Return [x, y] of the center of cell containing provided text 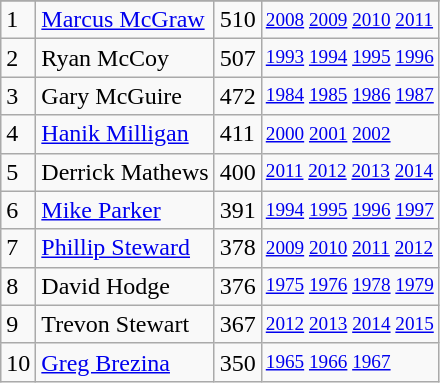
510 [238, 20]
6 [18, 210]
472 [238, 96]
391 [238, 210]
2011 2012 2013 2014 [350, 172]
Phillip Steward [125, 248]
Ryan McCoy [125, 58]
400 [238, 172]
2000 2001 2002 [350, 134]
2012 2013 2014 2015 [350, 324]
Hanik Milligan [125, 134]
2008 2009 2010 2011 [350, 20]
1975 1976 1978 1979 [350, 286]
378 [238, 248]
Derrick Mathews [125, 172]
376 [238, 286]
7 [18, 248]
10 [18, 362]
Trevon Stewart [125, 324]
1 [18, 20]
9 [18, 324]
2 [18, 58]
1984 1985 1986 1987 [350, 96]
David Hodge [125, 286]
2009 2010 2011 2012 [350, 248]
Mike Parker [125, 210]
1965 1966 1967 [350, 362]
350 [238, 362]
4 [18, 134]
1993 1994 1995 1996 [350, 58]
367 [238, 324]
Gary McGuire [125, 96]
Greg Brezina [125, 362]
3 [18, 96]
5 [18, 172]
Marcus McGraw [125, 20]
8 [18, 286]
411 [238, 134]
507 [238, 58]
1994 1995 1996 1997 [350, 210]
